Capture the cell that displays the provided text and extract its [X, Y] central coordinate. 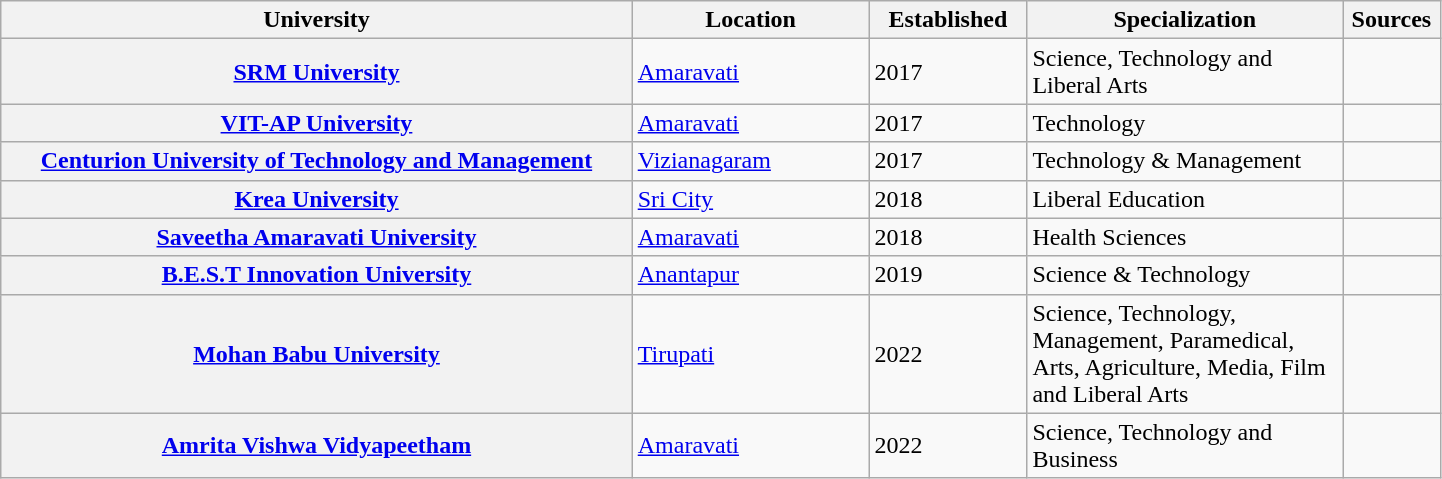
Anantapur [750, 275]
SRM University [316, 72]
Sri City [750, 199]
Location [750, 20]
Tirupati [750, 354]
Mohan Babu University [316, 354]
Liberal Education [1185, 199]
University [316, 20]
Science, Technology and Liberal Arts [1185, 72]
Vizianagaram [750, 161]
2019 [948, 275]
Krea University [316, 199]
Science, Technology, Management, Paramedical, Arts, Agriculture, Media, Film and Liberal Arts [1185, 354]
Technology [1185, 123]
Health Sciences [1185, 237]
Saveetha Amaravati University [316, 237]
B.E.S.T Innovation University [316, 275]
Amrita Vishwa Vidyapeetham [316, 446]
VIT-AP University [316, 123]
Science & Technology [1185, 275]
Centurion University of Technology and Management [316, 161]
Specialization [1185, 20]
Sources [1392, 20]
Science, Technology and Business [1185, 446]
Established [948, 20]
Technology & Management [1185, 161]
